Search for the cell housing the specified text and yield its (x, y) center coordinate. 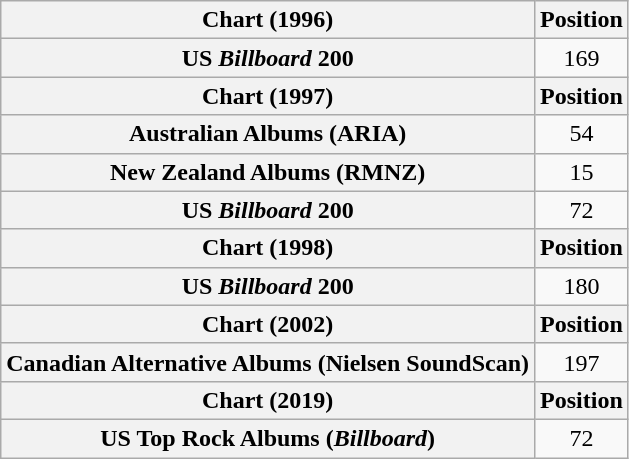
Canadian Alternative Albums (Nielsen SoundScan) (268, 362)
169 (582, 58)
Australian Albums (ARIA) (268, 134)
15 (582, 172)
Chart (2019) (268, 400)
54 (582, 134)
US Top Rock Albums (Billboard) (268, 438)
Chart (1997) (268, 96)
Chart (2002) (268, 324)
180 (582, 286)
Chart (1998) (268, 248)
New Zealand Albums (RMNZ) (268, 172)
197 (582, 362)
Chart (1996) (268, 20)
